Identify which cell holds the provided text, then report its [x, y] central coordinate. 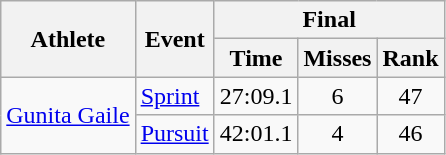
Misses [338, 58]
27:09.1 [256, 96]
Gunita Gaile [68, 115]
Pursuit [174, 134]
6 [338, 96]
Event [174, 39]
46 [410, 134]
47 [410, 96]
Sprint [174, 96]
Rank [410, 58]
4 [338, 134]
42:01.1 [256, 134]
Final [329, 20]
Time [256, 58]
Athlete [68, 39]
